Scan for the cell matching the given text and deliver its (X, Y) coordinate at center. 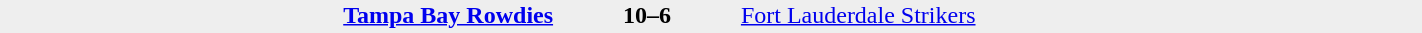
Fort Lauderdale Strikers (910, 15)
10–6 (648, 15)
Tampa Bay Rowdies (384, 15)
